Search for the cell housing the specified text and yield its [x, y] center coordinate. 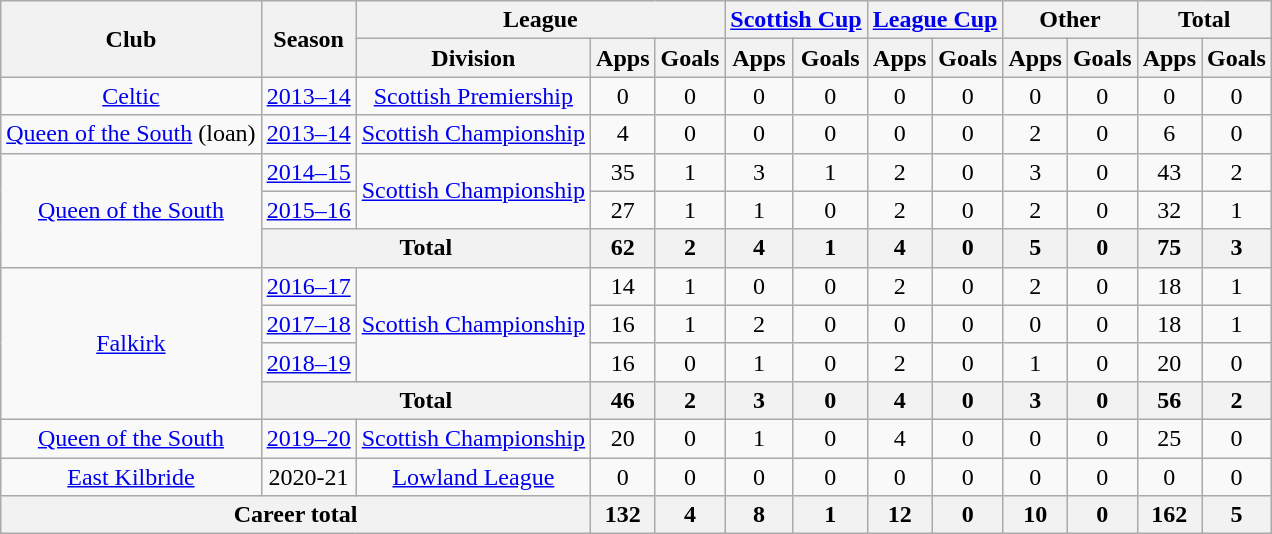
Scottish Premiership [473, 96]
2018–19 [308, 362]
2017–18 [308, 324]
12 [900, 515]
35 [623, 172]
14 [623, 286]
Scottish Cup [796, 20]
25 [1169, 438]
8 [759, 515]
32 [1169, 210]
Club [131, 39]
75 [1169, 248]
Falkirk [131, 343]
East Kilbride [131, 477]
2019–20 [308, 438]
League [540, 20]
Division [473, 58]
Queen of the South (loan) [131, 134]
Other [1070, 20]
2020-21 [308, 477]
27 [623, 210]
Season [308, 39]
62 [623, 248]
2015–16 [308, 210]
2016–17 [308, 286]
43 [1169, 172]
League Cup [935, 20]
Lowland League [473, 477]
2014–15 [308, 172]
Career total [296, 515]
132 [623, 515]
Celtic [131, 96]
6 [1169, 134]
56 [1169, 400]
46 [623, 400]
162 [1169, 515]
10 [1035, 515]
